Pinpoint the cell where the given text exists, returning its (X, Y) midpoint coordinate. 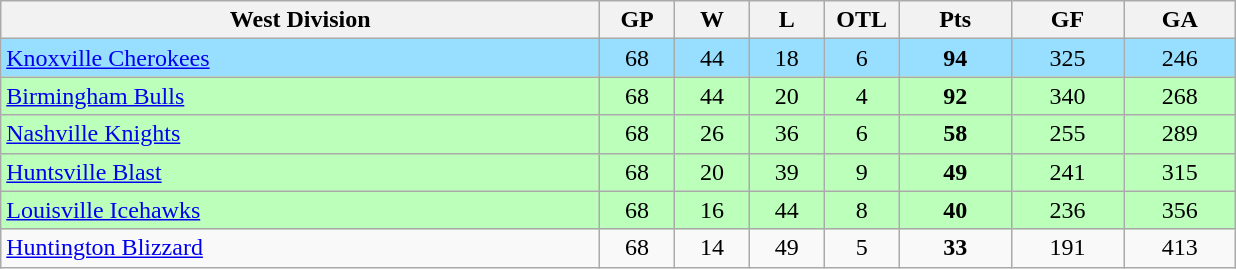
191 (1067, 248)
GF (1067, 20)
9 (862, 172)
4 (862, 96)
325 (1067, 58)
8 (862, 210)
413 (1180, 248)
GA (1180, 20)
40 (955, 210)
289 (1180, 134)
Pts (955, 20)
16 (712, 210)
Huntington Blizzard (300, 248)
14 (712, 248)
36 (786, 134)
92 (955, 96)
246 (1180, 58)
18 (786, 58)
315 (1180, 172)
GP (638, 20)
Huntsville Blast (300, 172)
268 (1180, 96)
33 (955, 248)
5 (862, 248)
255 (1067, 134)
W (712, 20)
Knoxville Cherokees (300, 58)
L (786, 20)
Birmingham Bulls (300, 96)
356 (1180, 210)
94 (955, 58)
340 (1067, 96)
26 (712, 134)
39 (786, 172)
West Division (300, 20)
58 (955, 134)
Nashville Knights (300, 134)
236 (1067, 210)
OTL (862, 20)
241 (1067, 172)
Louisville Icehawks (300, 210)
